Capture the cell that displays the provided text and extract its [x, y] central coordinate. 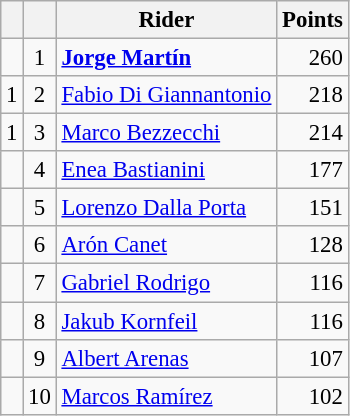
128 [312, 245]
Lorenzo Dalla Porta [166, 208]
102 [312, 396]
Points [312, 20]
Jorge Martín [166, 58]
6 [40, 245]
9 [40, 358]
2 [40, 95]
Jakub Kornfeil [166, 321]
Marcos Ramírez [166, 396]
4 [40, 170]
8 [40, 321]
10 [40, 396]
218 [312, 95]
3 [40, 133]
Albert Arenas [166, 358]
151 [312, 208]
107 [312, 358]
Fabio Di Giannantonio [166, 95]
7 [40, 283]
Arón Canet [166, 245]
5 [40, 208]
Enea Bastianini [166, 170]
214 [312, 133]
177 [312, 170]
Gabriel Rodrigo [166, 283]
Rider [166, 20]
260 [312, 58]
Marco Bezzecchi [166, 133]
